From the cell containing the given text, extract its center point as (X, Y) coordinate. 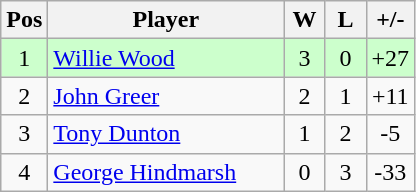
John Greer (166, 96)
George Hindmarsh (166, 172)
-5 (390, 134)
+/- (390, 20)
Tony Dunton (166, 134)
W (304, 20)
Pos (24, 20)
4 (24, 172)
Player (166, 20)
Willie Wood (166, 58)
+11 (390, 96)
+27 (390, 58)
L (346, 20)
-33 (390, 172)
